Search for the cell housing the specified text and yield its (x, y) center coordinate. 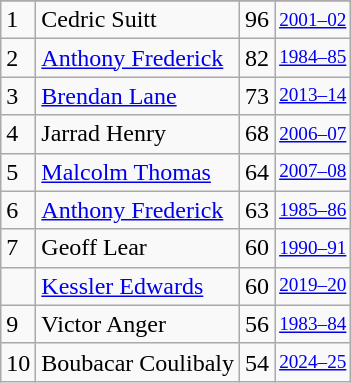
1 (18, 20)
54 (258, 362)
6 (18, 210)
4 (18, 134)
3 (18, 96)
64 (258, 172)
Jarrad Henry (138, 134)
Kessler Edwards (138, 286)
1983–84 (313, 324)
2019–20 (313, 286)
Cedric Suitt (138, 20)
Boubacar Coulibaly (138, 362)
2024–25 (313, 362)
Malcolm Thomas (138, 172)
2 (18, 58)
Brendan Lane (138, 96)
2001–02 (313, 20)
68 (258, 134)
Geoff Lear (138, 248)
2006–07 (313, 134)
96 (258, 20)
1990–91 (313, 248)
82 (258, 58)
5 (18, 172)
1984–85 (313, 58)
1985–86 (313, 210)
10 (18, 362)
9 (18, 324)
Victor Anger (138, 324)
2007–08 (313, 172)
7 (18, 248)
63 (258, 210)
73 (258, 96)
2013–14 (313, 96)
56 (258, 324)
